Return the [x, y] coordinate for the center point of the cell that contains the specified text.  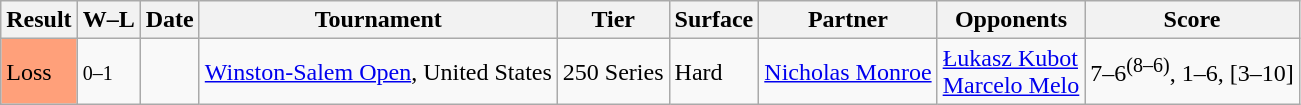
Winston-Salem Open, United States [378, 72]
Opponents [1011, 20]
Nicholas Monroe [848, 72]
7–6(8–6), 1–6, [3–10] [1192, 72]
W–L [108, 20]
Loss [39, 72]
Tier [613, 20]
Hard [714, 72]
Result [39, 20]
0–1 [108, 72]
Łukasz Kubot Marcelo Melo [1011, 72]
250 Series [613, 72]
Partner [848, 20]
Score [1192, 20]
Date [170, 20]
Surface [714, 20]
Tournament [378, 20]
